For the text-containing cell, return its midpoint in (x, y) coordinate format. 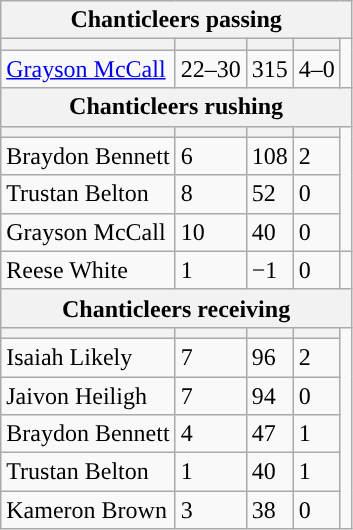
4–0 (316, 69)
Chanticleers rushing (176, 107)
108 (270, 156)
Isaiah Likely (88, 357)
6 (210, 156)
22–30 (210, 69)
47 (270, 434)
8 (210, 194)
3 (210, 510)
96 (270, 357)
Reese White (88, 270)
Kameron Brown (88, 510)
−1 (270, 270)
52 (270, 194)
Chanticleers receiving (176, 308)
10 (210, 232)
4 (210, 434)
38 (270, 510)
Jaivon Heiligh (88, 395)
315 (270, 69)
94 (270, 395)
Chanticleers passing (176, 20)
